Capture the cell that displays the provided text and extract its [x, y] central coordinate. 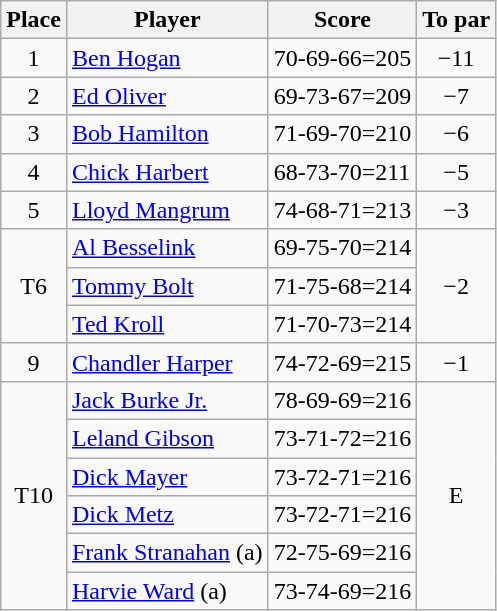
1 [34, 58]
Leland Gibson [167, 438]
70-69-66=205 [342, 58]
Score [342, 20]
Ed Oliver [167, 96]
Ted Kroll [167, 324]
74-72-69=215 [342, 362]
2 [34, 96]
E [456, 495]
Player [167, 20]
−3 [456, 210]
Tommy Bolt [167, 286]
To par [456, 20]
−5 [456, 172]
Jack Burke Jr. [167, 400]
Dick Metz [167, 515]
T6 [34, 286]
Place [34, 20]
−11 [456, 58]
Frank Stranahan (a) [167, 553]
71-69-70=210 [342, 134]
−6 [456, 134]
69-75-70=214 [342, 248]
78-69-69=216 [342, 400]
71-75-68=214 [342, 286]
4 [34, 172]
69-73-67=209 [342, 96]
74-68-71=213 [342, 210]
68-73-70=211 [342, 172]
71-70-73=214 [342, 324]
3 [34, 134]
−7 [456, 96]
72-75-69=216 [342, 553]
−1 [456, 362]
73-74-69=216 [342, 591]
Chandler Harper [167, 362]
−2 [456, 286]
T10 [34, 495]
Ben Hogan [167, 58]
Chick Harbert [167, 172]
9 [34, 362]
Lloyd Mangrum [167, 210]
Harvie Ward (a) [167, 591]
Dick Mayer [167, 477]
5 [34, 210]
Al Besselink [167, 248]
73-71-72=216 [342, 438]
Bob Hamilton [167, 134]
